Detect which cell encompasses the target text, then output its (x, y) center coordinate. 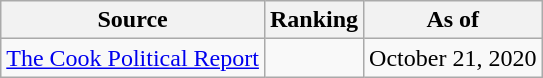
October 21, 2020 (453, 58)
Ranking (314, 20)
The Cook Political Report (133, 58)
Source (133, 20)
As of (453, 20)
